Scan for the cell matching the given text and deliver its [x, y] coordinate at center. 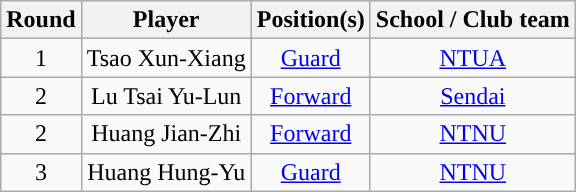
Position(s) [310, 20]
Sendai [472, 96]
Lu Tsai Yu-Lun [166, 96]
Tsao Xun-Xiang [166, 58]
Huang Hung-Yu [166, 172]
Player [166, 20]
3 [41, 172]
NTUA [472, 58]
Huang Jian-Zhi [166, 134]
1 [41, 58]
School / Club team [472, 20]
Round [41, 20]
